Return the [X, Y] coordinate for the center point of the cell that contains the specified text.  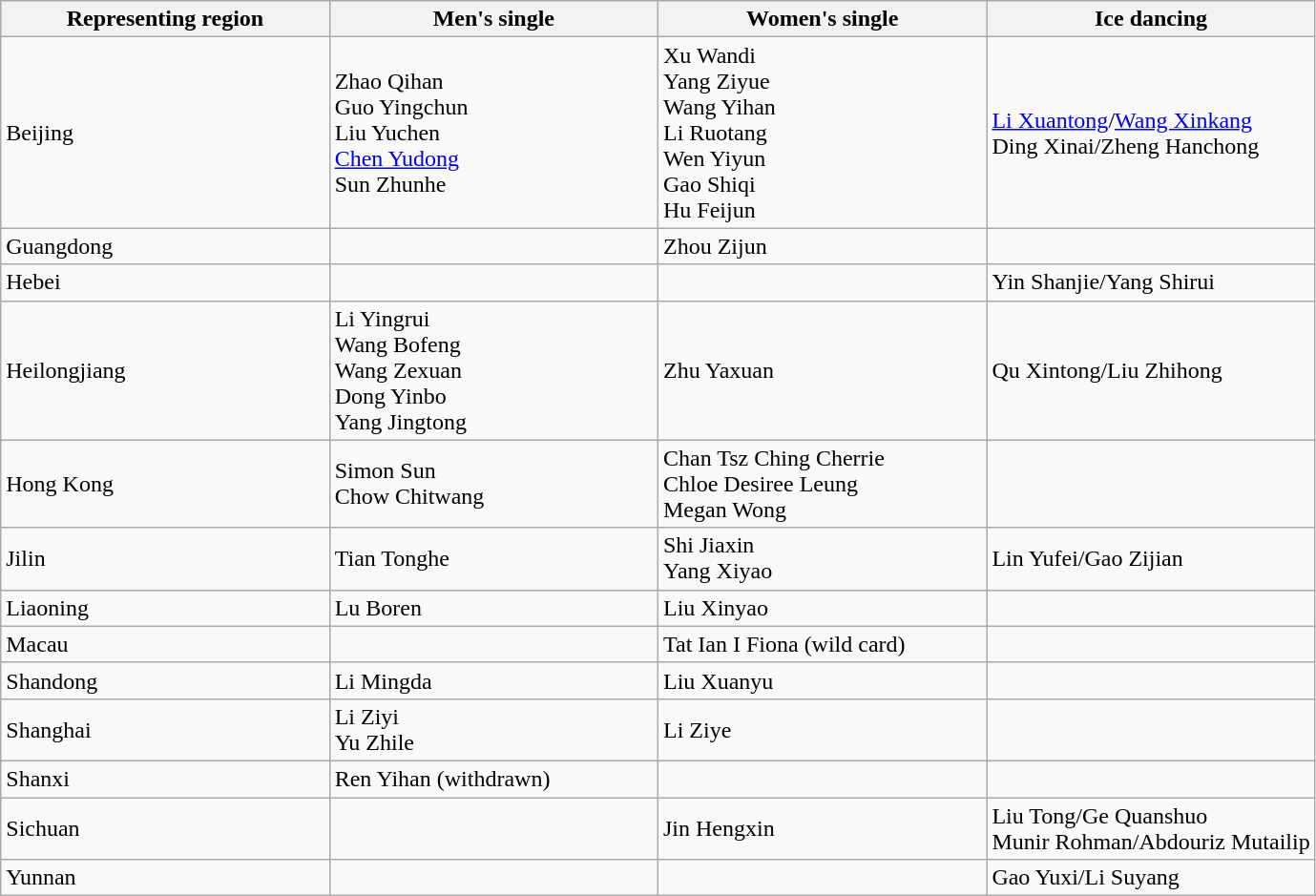
Hebei [165, 282]
Yunnan [165, 878]
Tat Ian I Fiona (wild card) [822, 644]
Guangdong [165, 246]
Xu WandiYang ZiyueWang YihanLi RuotangWen YiyunGao ShiqiHu Feijun [822, 133]
Jin Hengxin [822, 828]
Li ZiyiYu Zhile [493, 729]
Lu Boren [493, 608]
Zhou Zijun [822, 246]
Ice dancing [1151, 19]
Shanxi [165, 779]
Tian Tonghe [493, 559]
Shandong [165, 680]
Women's single [822, 19]
Liaoning [165, 608]
Li Xuantong/Wang XinkangDing Xinai/Zheng Hanchong [1151, 133]
Li YingruiWang BofengWang ZexuanDong YinboYang Jingtong [493, 370]
Lin Yufei/Gao Zijian [1151, 559]
Representing region [165, 19]
Li Mingda [493, 680]
Liu Tong/Ge QuanshuoMunir Rohman/Abdouriz Mutailip [1151, 828]
Qu Xintong/Liu Zhihong [1151, 370]
Macau [165, 644]
Sichuan [165, 828]
Shanghai [165, 729]
Men's single [493, 19]
Ren Yihan (withdrawn) [493, 779]
Gao Yuxi/Li Suyang [1151, 878]
Li Ziye [822, 729]
Beijing [165, 133]
Shi JiaxinYang Xiyao [822, 559]
Chan Tsz Ching CherrieChloe Desiree LeungMegan Wong [822, 484]
Heilongjiang [165, 370]
Zhu Yaxuan [822, 370]
Liu Xinyao [822, 608]
Hong Kong [165, 484]
Zhao QihanGuo YingchunLiu YuchenChen YudongSun Zhunhe [493, 133]
Yin Shanjie/Yang Shirui [1151, 282]
Simon SunChow Chitwang [493, 484]
Liu Xuanyu [822, 680]
Jilin [165, 559]
